Capture the cell that displays the provided text and extract its (x, y) central coordinate. 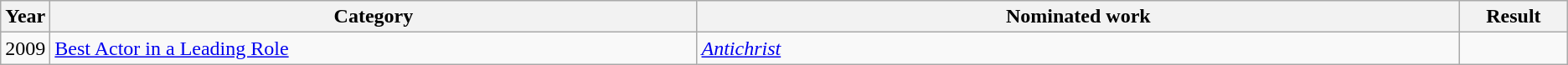
Result (1514, 17)
Year (25, 17)
2009 (25, 48)
Antichrist (1079, 48)
Best Actor in a Leading Role (374, 48)
Nominated work (1079, 17)
Category (374, 17)
